Determine the [x, y] coordinate at the center of the cell enclosing the given text.  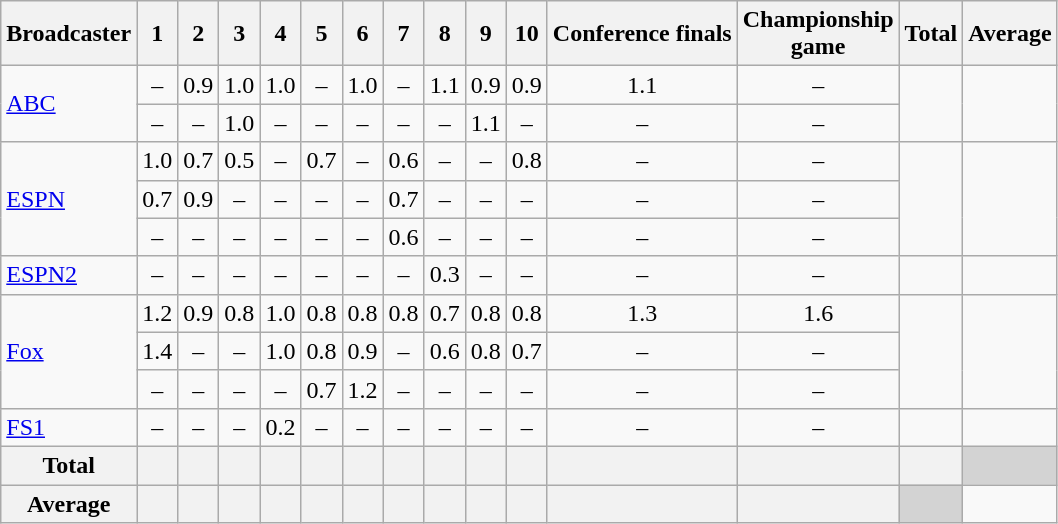
FS1 [69, 427]
8 [444, 34]
6 [362, 34]
0.5 [240, 161]
1 [158, 34]
ESPN2 [69, 275]
Fox [69, 351]
4 [280, 34]
ABC [69, 104]
Broadcaster [69, 34]
3 [240, 34]
0.3 [444, 275]
Championshipgame [818, 34]
9 [486, 34]
Conference finals [642, 34]
7 [404, 34]
10 [526, 34]
1.3 [642, 313]
1.6 [818, 313]
0.2 [280, 427]
2 [198, 34]
ESPN [69, 199]
1.4 [158, 351]
5 [322, 34]
